From the cell containing the given text, extract its center point as [x, y] coordinate. 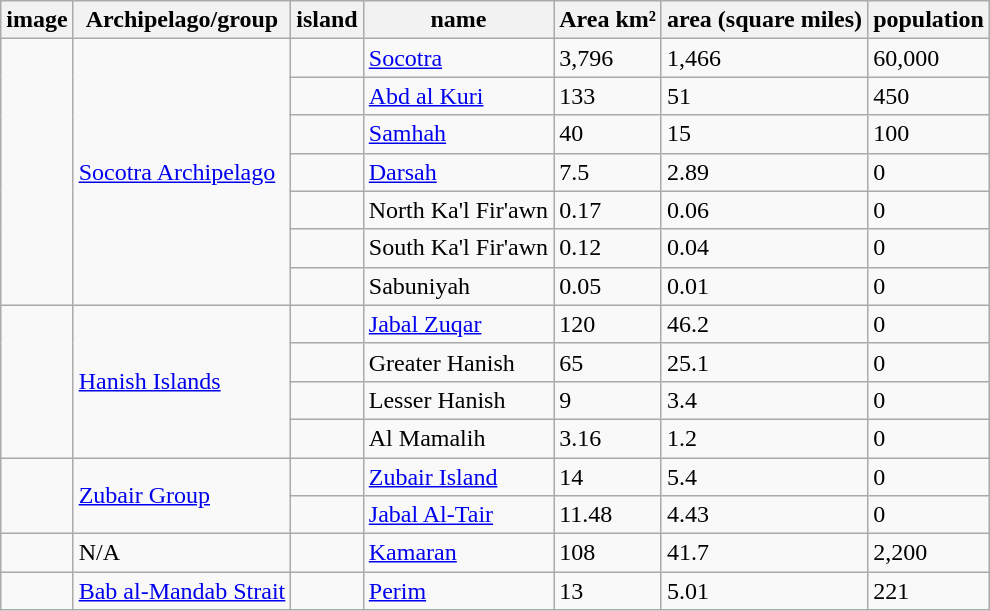
Perim [458, 591]
name [458, 20]
Sabuniyah [458, 286]
Lesser Hanish [458, 400]
5.4 [764, 477]
Jabal Al-Tair [458, 515]
25.1 [764, 362]
14 [608, 477]
Area km² [608, 20]
Archipelago/group [182, 20]
46.2 [764, 324]
image [37, 20]
450 [929, 96]
60,000 [929, 58]
5.01 [764, 591]
0.01 [764, 286]
41.7 [764, 553]
Zubair Island [458, 477]
1,466 [764, 58]
South Ka'l Fir'awn [458, 248]
area (square miles) [764, 20]
island [327, 20]
0.05 [608, 286]
13 [608, 591]
1.2 [764, 438]
Zubair Group [182, 496]
65 [608, 362]
Greater Hanish [458, 362]
Socotra Archipelago [182, 172]
Jabal Zuqar [458, 324]
7.5 [608, 172]
3.16 [608, 438]
11.48 [608, 515]
3.4 [764, 400]
Bab al-Mandab Strait [182, 591]
N/A [182, 553]
Abd al Kuri [458, 96]
Hanish Islands [182, 381]
221 [929, 591]
0.17 [608, 210]
2,200 [929, 553]
North Ka'l Fir'awn [458, 210]
40 [608, 134]
Kamaran [458, 553]
51 [764, 96]
Al Mamalih [458, 438]
108 [608, 553]
0.06 [764, 210]
15 [764, 134]
population [929, 20]
133 [608, 96]
9 [608, 400]
120 [608, 324]
2.89 [764, 172]
0.12 [608, 248]
0.04 [764, 248]
Samhah [458, 134]
3,796 [608, 58]
Darsah [458, 172]
Socotra [458, 58]
4.43 [764, 515]
100 [929, 134]
